Locate the cell with the specified text and output its (x, y) center coordinate. 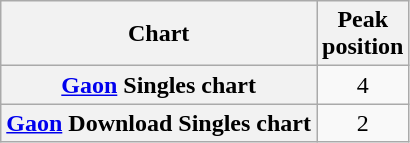
4 (363, 85)
Gaon Download Singles chart (159, 123)
Peakposition (363, 34)
Gaon Singles chart (159, 85)
Chart (159, 34)
2 (363, 123)
